Return the (X, Y) coordinate for the center point of the cell that contains the specified text.  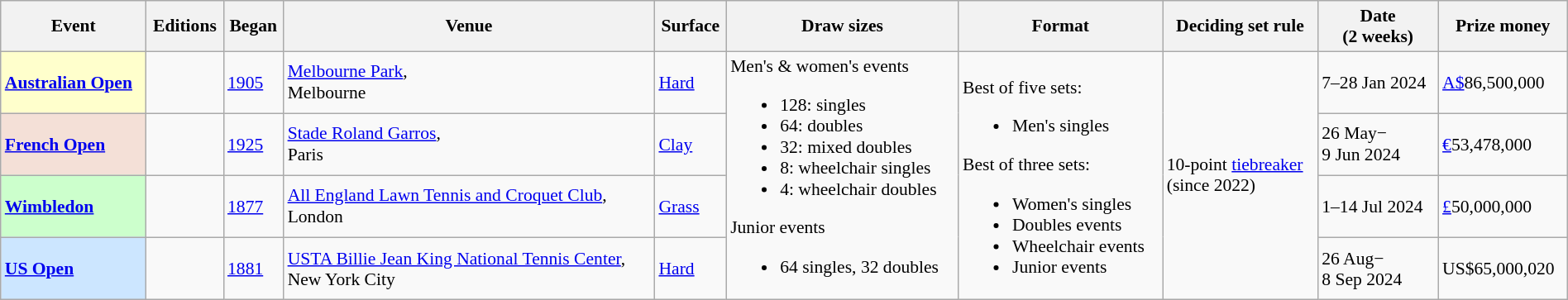
Grass (690, 207)
1881 (253, 269)
Format (1060, 26)
Editions (185, 26)
Best of five sets:Men's singlesBest of three sets:Women's singlesDoubles eventsWheelchair eventsJunior events (1060, 175)
US Open (74, 269)
1905 (253, 83)
Prize money (1503, 26)
Surface (690, 26)
Wimbledon (74, 207)
USTA Billie Jean King National Tennis Center,New York City (470, 269)
All England Lawn Tennis and Croquet Club,London (470, 207)
1877 (253, 207)
Men's & women's events128: singles64: doubles32: mixed doubles8: wheelchair singles4: wheelchair doublesJunior events64 singles, 32 doubles (842, 175)
Stade Roland Garros,Paris (470, 144)
Australian Open (74, 83)
1925 (253, 144)
Deciding set rule (1241, 26)
£50,000,000 (1503, 207)
US$65,000,020 (1503, 269)
Clay (690, 144)
French Open (74, 144)
7–28 Jan 2024 (1378, 83)
10-point tiebreaker(since 2022) (1241, 175)
Draw sizes (842, 26)
€53,478,000 (1503, 144)
Venue (470, 26)
1–14 Jul 2024 (1378, 207)
26 Aug−8 Sep 2024 (1378, 269)
Event (74, 26)
Melbourne Park,Melbourne (470, 83)
Date(2 weeks) (1378, 26)
A$86,500,000 (1503, 83)
Began (253, 26)
26 May−9 Jun 2024 (1378, 144)
